From the cell containing the given text, extract its center point as [X, Y] coordinate. 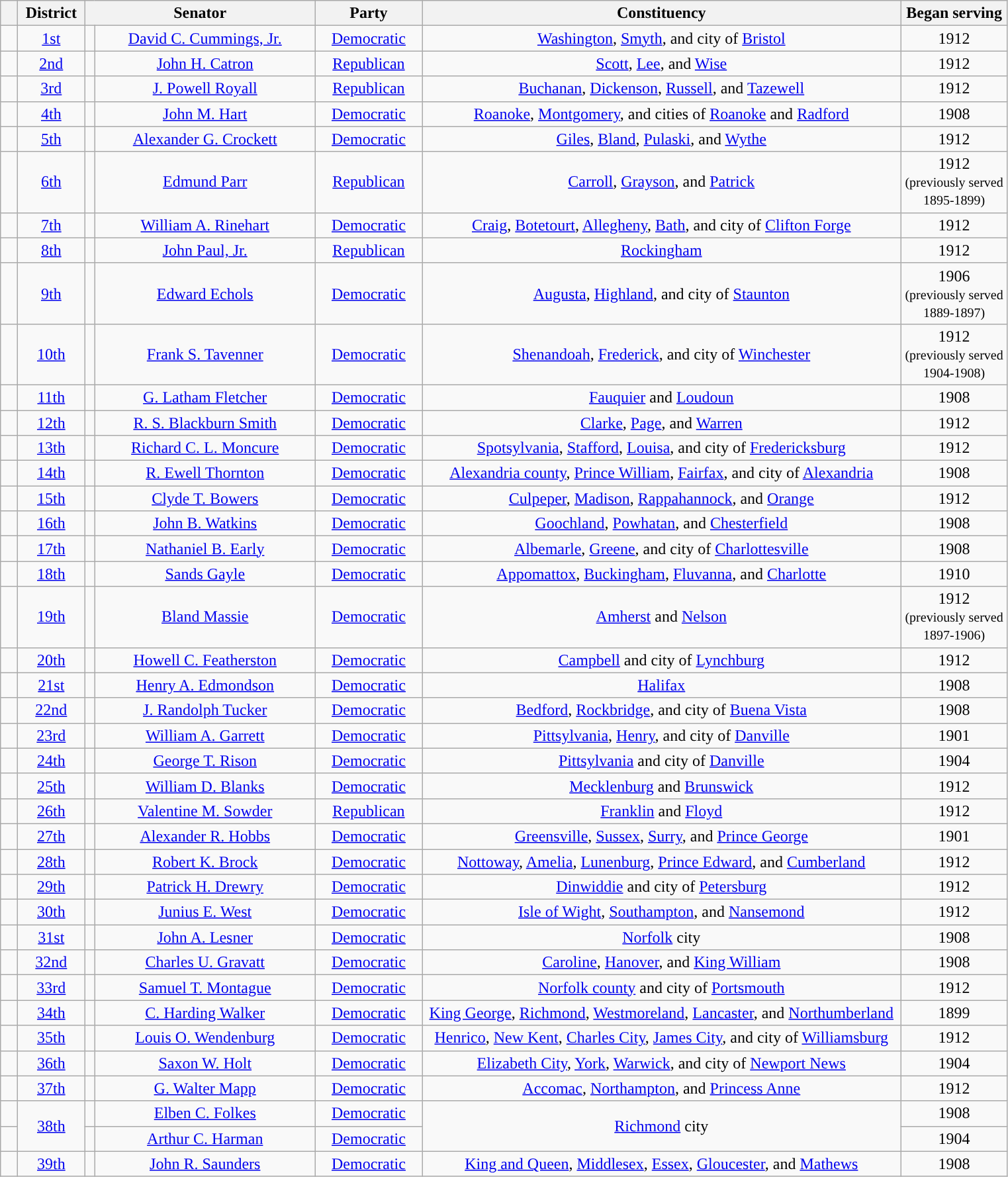
1899 [954, 1013]
24th [52, 761]
Nathaniel B. Early [205, 549]
Alexander R. Hobbs [205, 836]
Fauquier and Loudoun [662, 397]
3rd [52, 89]
John Paul, Jr. [205, 250]
John A. Lesner [205, 937]
Washington, Smyth, and city of Bristol [662, 38]
Robert K. Brock [205, 861]
1912(previously served 1904-1908) [954, 354]
J. Powell Royall [205, 89]
2nd [52, 64]
1906(previously served 1889-1897) [954, 293]
Saxon W. Holt [205, 1063]
John M. Hart [205, 114]
11th [52, 397]
Culpeper, Madison, Rappahannock, and Orange [662, 498]
16th [52, 524]
King George, Richmond, Westmoreland, Lancaster, and Northumberland [662, 1013]
28th [52, 861]
Clarke, Page, and Warren [662, 423]
Samuel T. Montague [205, 988]
R. S. Blackburn Smith [205, 423]
David C. Cummings, Jr. [205, 38]
J. Randolph Tucker [205, 710]
Norfolk city [662, 937]
Franklin and Floyd [662, 811]
1910 [954, 574]
34th [52, 1013]
Henrico, New Kent, Charles City, James City, and city of Williamsburg [662, 1038]
Junius E. West [205, 912]
Mecklenburg and Brunswick [662, 786]
31st [52, 937]
Goochland, Powhatan, and Chesterfield [662, 524]
Halifax [662, 685]
G. Latham Fletcher [205, 397]
John B. Watkins [205, 524]
Arthur C. Harman [205, 1139]
35th [52, 1038]
1912(previously served 1895-1899) [954, 182]
King and Queen, Middlesex, Essex, Gloucester, and Mathews [662, 1164]
Valentine M. Sowder [205, 811]
Alexander G. Crockett [205, 139]
C. Harding Walker [205, 1013]
9th [52, 293]
30th [52, 912]
Party [368, 13]
Henry A. Edmondson [205, 685]
19th [52, 617]
Appomattox, Buckingham, Fluvanna, and Charlotte [662, 574]
Richard C. L. Moncure [205, 448]
Bland Massie [205, 617]
Sands Gayle [205, 574]
Clyde T. Bowers [205, 498]
Edmund Parr [205, 182]
Campbell and city of Lynchburg [662, 660]
Greensville, Sussex, Surry, and Prince George [662, 836]
1912(previously served 1897-1906) [954, 617]
8th [52, 250]
G. Walter Mapp [205, 1088]
Frank S. Tavenner [205, 354]
Isle of Wight, Southampton, and Nansemond [662, 912]
George T. Rison [205, 761]
6th [52, 182]
Richmond city [662, 1126]
18th [52, 574]
Charles U. Gravatt [205, 963]
Augusta, Highland, and city of Staunton [662, 293]
26th [52, 811]
Pittsylvania and city of Danville [662, 761]
5th [52, 139]
John H. Catron [205, 64]
Carroll, Grayson, and Patrick [662, 182]
Rockingham [662, 250]
13th [52, 448]
R. Ewell Thornton [205, 473]
Elben C. Folkes [205, 1113]
Accomac, Northampton, and Princess Anne [662, 1088]
21st [52, 685]
38th [52, 1126]
Elizabeth City, York, Warwick, and city of Newport News [662, 1063]
10th [52, 354]
Shenandoah, Frederick, and city of Winchester [662, 354]
Patrick H. Drewry [205, 887]
7th [52, 225]
17th [52, 549]
25th [52, 786]
Edward Echols [205, 293]
Norfolk county and city of Portsmouth [662, 988]
37th [52, 1088]
Buchanan, Dickenson, Russell, and Tazewell [662, 89]
36th [52, 1063]
12th [52, 423]
District [52, 13]
Nottoway, Amelia, Lunenburg, Prince Edward, and Cumberland [662, 861]
Constituency [662, 13]
Amherst and Nelson [662, 617]
29th [52, 887]
Roanoke, Montgomery, and cities of Roanoke and Radford [662, 114]
23rd [52, 735]
John R. Saunders [205, 1164]
Albemarle, Greene, and city of Charlottesville [662, 549]
Began serving [954, 13]
Howell C. Featherston [205, 660]
Alexandria county, Prince William, Fairfax, and city of Alexandria [662, 473]
4th [52, 114]
Senator [200, 13]
Pittsylvania, Henry, and city of Danville [662, 735]
39th [52, 1164]
33rd [52, 988]
15th [52, 498]
Giles, Bland, Pulaski, and Wythe [662, 139]
27th [52, 836]
William A. Garrett [205, 735]
Caroline, Hanover, and King William [662, 963]
20th [52, 660]
Scott, Lee, and Wise [662, 64]
Louis O. Wendenburg [205, 1038]
22nd [52, 710]
14th [52, 473]
32nd [52, 963]
1st [52, 38]
William A. Rinehart [205, 225]
Spotsylvania, Stafford, Louisa, and city of Fredericksburg [662, 448]
Dinwiddie and city of Petersburg [662, 887]
William D. Blanks [205, 786]
Craig, Botetourt, Allegheny, Bath, and city of Clifton Forge [662, 225]
Bedford, Rockbridge, and city of Buena Vista [662, 710]
